Find where the given text appears and provide that cell's center as (X, Y) coordinate. 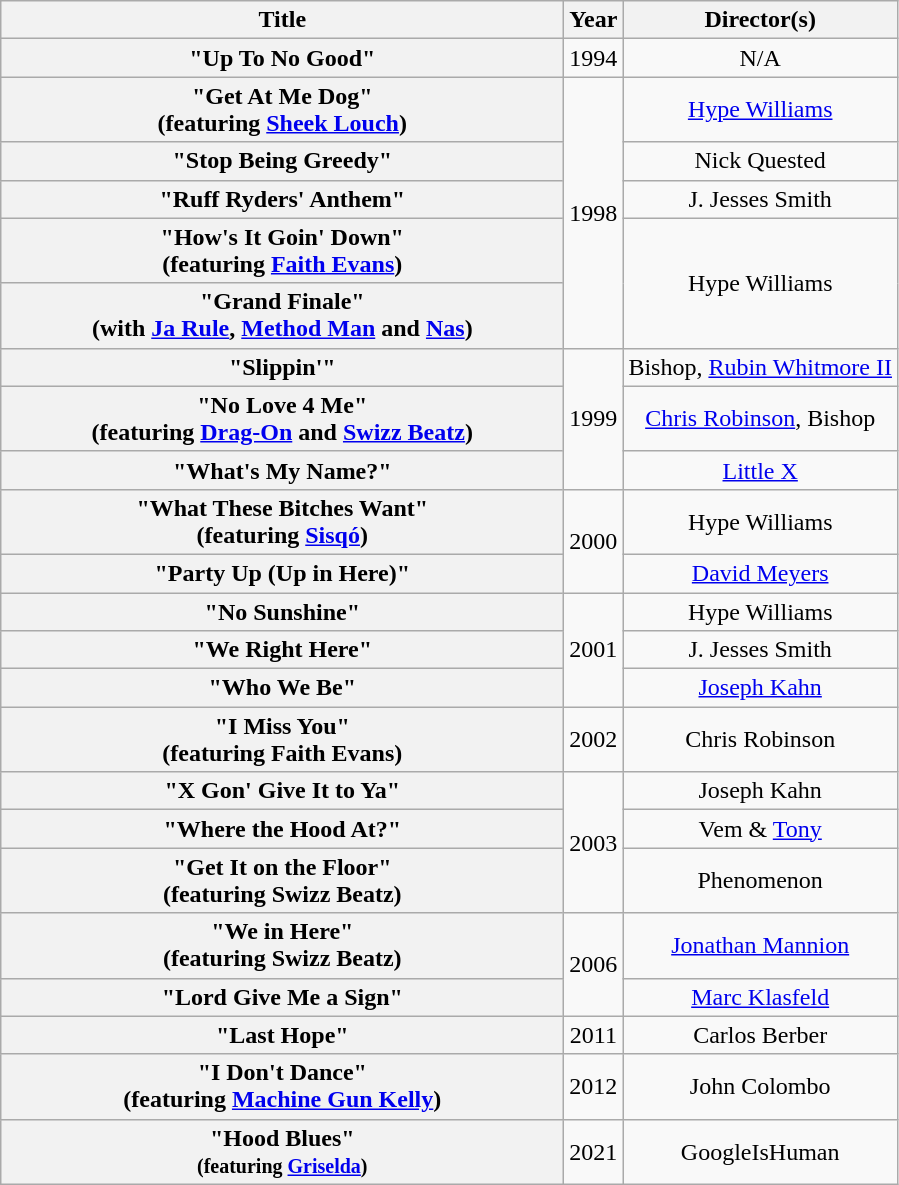
"I Don't Dance"(featuring Machine Gun Kelly) (282, 1086)
Little X (760, 470)
2021 (594, 1152)
Year (594, 20)
"Grand Finale"(with Ja Rule, Method Man and Nas) (282, 316)
GoogleIsHuman (760, 1152)
"Party Up (Up in Here)" (282, 573)
"We Right Here" (282, 650)
Carlos Berber (760, 1035)
"Slippin'" (282, 367)
1994 (594, 58)
N/A (760, 58)
"Get It on the Floor"(featuring Swizz Beatz) (282, 880)
Chris Robinson (760, 740)
2000 (594, 540)
2011 (594, 1035)
"X Gon' Give It to Ya" (282, 791)
"Last Hope" (282, 1035)
John Colombo (760, 1086)
"What's My Name?" (282, 470)
"Get At Me Dog"(featuring Sheek Louch) (282, 110)
"Hood Blues"(featuring Griselda) (282, 1152)
Jonathan Mannion (760, 946)
"Lord Give Me a Sign" (282, 997)
"No Sunshine" (282, 611)
2002 (594, 740)
"Stop Being Greedy" (282, 161)
Chris Robinson, Bishop (760, 418)
"We in Here"(featuring Swizz Beatz) (282, 946)
"No Love 4 Me"(featuring Drag-On and Swizz Beatz) (282, 418)
"What These Bitches Want"(featuring Sisqó) (282, 522)
2001 (594, 649)
"How's It Goin' Down"(featuring Faith Evans) (282, 250)
"Ruff Ryders' Anthem" (282, 199)
Bishop, Rubin Whitmore II (760, 367)
2003 (594, 842)
Marc Klasfeld (760, 997)
"Who We Be" (282, 688)
2012 (594, 1086)
Nick Quested (760, 161)
David Meyers (760, 573)
"Where the Hood At?" (282, 829)
1998 (594, 212)
2006 (594, 964)
1999 (594, 418)
"I Miss You"(featuring Faith Evans) (282, 740)
"Up To No Good" (282, 58)
Vem & Tony (760, 829)
Phenomenon (760, 880)
Director(s) (760, 20)
Title (282, 20)
